Capture the cell that displays the provided text and extract its [X, Y] central coordinate. 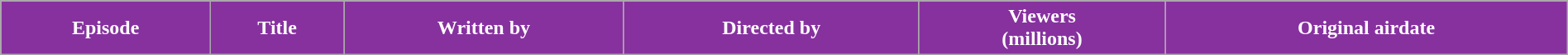
Directed by [771, 28]
Original airdate [1366, 28]
Viewers(millions) [1042, 28]
Title [278, 28]
Written by [485, 28]
Episode [106, 28]
